From the cell containing the given text, extract its center point as [x, y] coordinate. 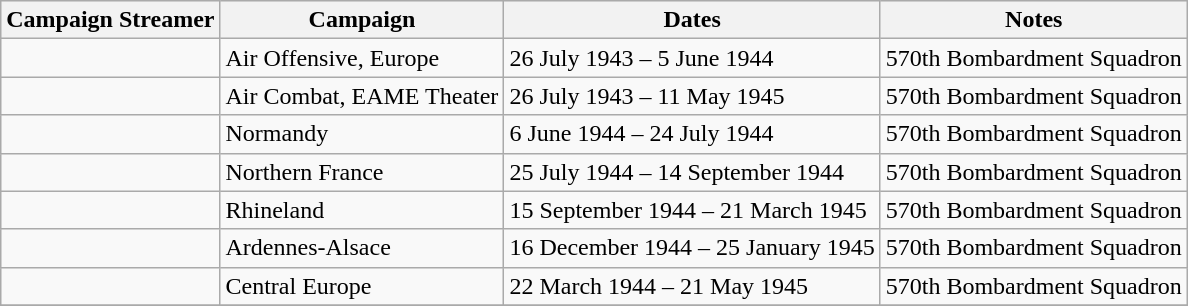
Air Combat, EAME Theater [362, 96]
Northern France [362, 172]
Campaign [362, 20]
26 July 1943 – 5 June 1944 [692, 58]
6 June 1944 – 24 July 1944 [692, 134]
16 December 1944 – 25 January 1945 [692, 248]
Air Offensive, Europe [362, 58]
25 July 1944 – 14 September 1944 [692, 172]
Campaign Streamer [110, 20]
Notes [1034, 20]
26 July 1943 – 11 May 1945 [692, 96]
Central Europe [362, 286]
22 March 1944 – 21 May 1945 [692, 286]
15 September 1944 – 21 March 1945 [692, 210]
Rhineland [362, 210]
Dates [692, 20]
Ardennes-Alsace [362, 248]
Normandy [362, 134]
